Provide the [X, Y] coordinate of the cell's center where the given text is located.  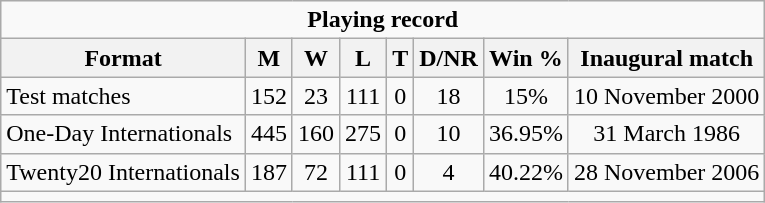
72 [316, 172]
15% [526, 96]
Inaugural match [666, 58]
31 March 1986 [666, 134]
10 [449, 134]
L [364, 58]
23 [316, 96]
Format [124, 58]
18 [449, 96]
T [400, 58]
4 [449, 172]
Playing record [383, 20]
152 [268, 96]
40.22% [526, 172]
275 [364, 134]
One-Day Internationals [124, 134]
36.95% [526, 134]
W [316, 58]
Twenty20 Internationals [124, 172]
Win % [526, 58]
160 [316, 134]
28 November 2006 [666, 172]
445 [268, 134]
D/NR [449, 58]
10 November 2000 [666, 96]
Test matches [124, 96]
187 [268, 172]
M [268, 58]
